Identify which cell holds the provided text, then report its [X, Y] central coordinate. 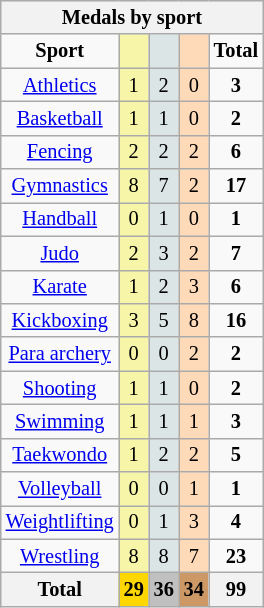
34 [194, 589]
Shooting [60, 388]
Fencing [60, 152]
Judo [60, 253]
Para archery [60, 354]
Medals by sport [132, 17]
17 [236, 186]
Athletics [60, 85]
Handball [60, 219]
Sport [60, 51]
Swimming [60, 421]
99 [236, 589]
Kickboxing [60, 320]
Taekwondo [60, 455]
Wrestling [60, 556]
36 [164, 589]
Gymnastics [60, 186]
Volleyball [60, 489]
Karate [60, 287]
Weightlifting [60, 522]
4 [236, 522]
29 [134, 589]
23 [236, 556]
Basketball [60, 118]
16 [236, 320]
